From the cell containing the given text, extract its center point as [x, y] coordinate. 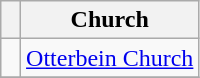
Church [110, 20]
Otterbein Church [110, 58]
